Extract the (X, Y) coordinate from the center of the cell holding the provided text.  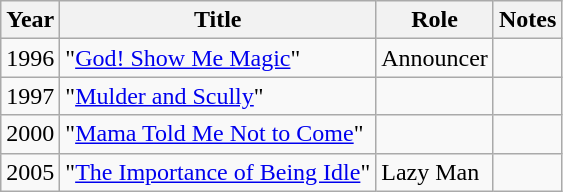
"God! Show Me Magic" (218, 58)
Announcer (435, 58)
"Mama Told Me Not to Come" (218, 134)
"The Importance of Being Idle" (218, 172)
Role (435, 20)
Lazy Man (435, 172)
2005 (30, 172)
1996 (30, 58)
"Mulder and Scully" (218, 96)
2000 (30, 134)
Title (218, 20)
Notes (527, 20)
1997 (30, 96)
Year (30, 20)
